Search for the cell housing the specified text and yield its (X, Y) center coordinate. 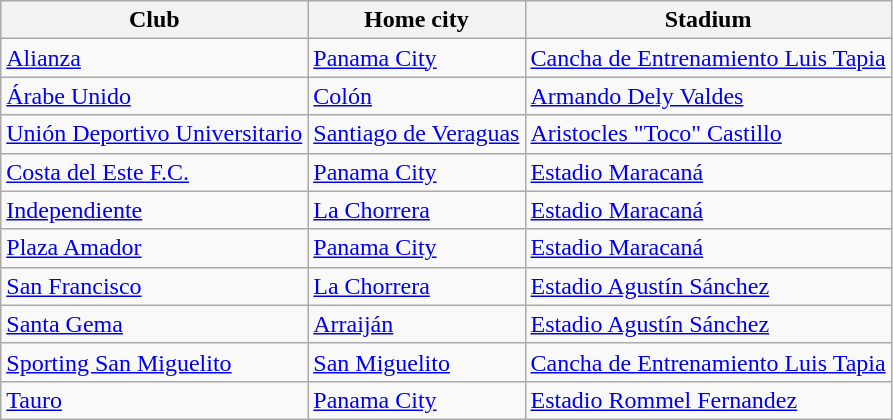
Alianza (154, 58)
Club (154, 20)
Plaza Amador (154, 248)
Armando Dely Valdes (708, 96)
Santa Gema (154, 324)
Home city (416, 20)
Árabe Unido (154, 96)
Estadio Rommel Fernandez (708, 400)
Tauro (154, 400)
Arraiján (416, 324)
Unión Deportivo Universitario (154, 134)
Independiente (154, 210)
Colón (416, 96)
Costa del Este F.C. (154, 172)
Santiago de Veraguas (416, 134)
San Francisco (154, 286)
Stadium (708, 20)
San Miguelito (416, 362)
Sporting San Miguelito (154, 362)
Aristocles "Toco" Castillo (708, 134)
